Extract the (X, Y) coordinate from the center of the cell holding the provided text.  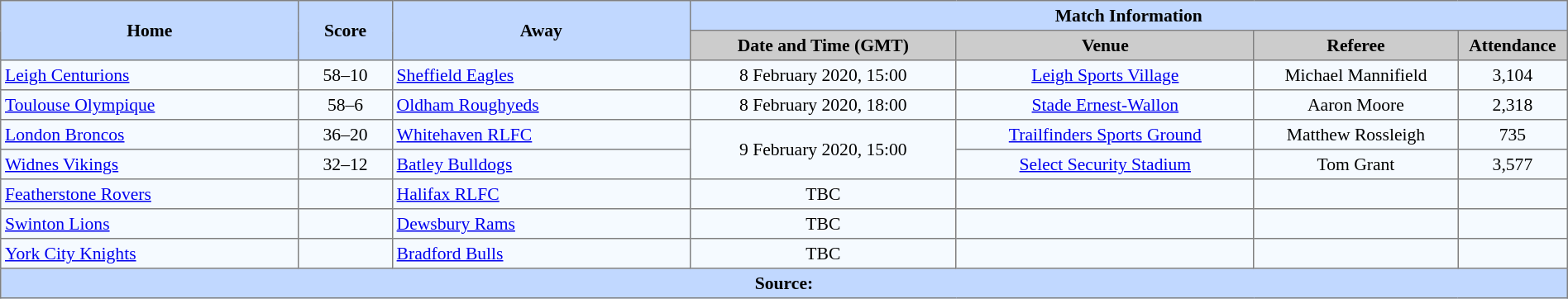
Whitehaven RLFC (541, 135)
Bradford Bulls (541, 254)
Dewsbury Rams (541, 224)
58–6 (346, 105)
Batley Bulldogs (541, 164)
Select Security Stadium (1105, 164)
Tom Grant (1355, 164)
Venue (1105, 45)
London Broncos (150, 135)
Aaron Moore (1355, 105)
Attendance (1513, 45)
Oldham Roughyeds (541, 105)
Halifax RLFC (541, 194)
Source: (784, 283)
32–12 (346, 164)
3,577 (1513, 164)
Swinton Lions (150, 224)
9 February 2020, 15:00 (823, 149)
Date and Time (GMT) (823, 45)
Score (346, 31)
Leigh Centurions (150, 75)
Trailfinders Sports Ground (1105, 135)
Toulouse Olympique (150, 105)
36–20 (346, 135)
Leigh Sports Village (1105, 75)
Stade Ernest-Wallon (1105, 105)
735 (1513, 135)
Featherstone Rovers (150, 194)
Sheffield Eagles (541, 75)
York City Knights (150, 254)
3,104 (1513, 75)
Widnes Vikings (150, 164)
2,318 (1513, 105)
8 February 2020, 18:00 (823, 105)
Away (541, 31)
Michael Mannifield (1355, 75)
Home (150, 31)
58–10 (346, 75)
8 February 2020, 15:00 (823, 75)
Matthew Rossleigh (1355, 135)
Match Information (1128, 16)
Referee (1355, 45)
